Identify which cell holds the provided text, then report its (x, y) central coordinate. 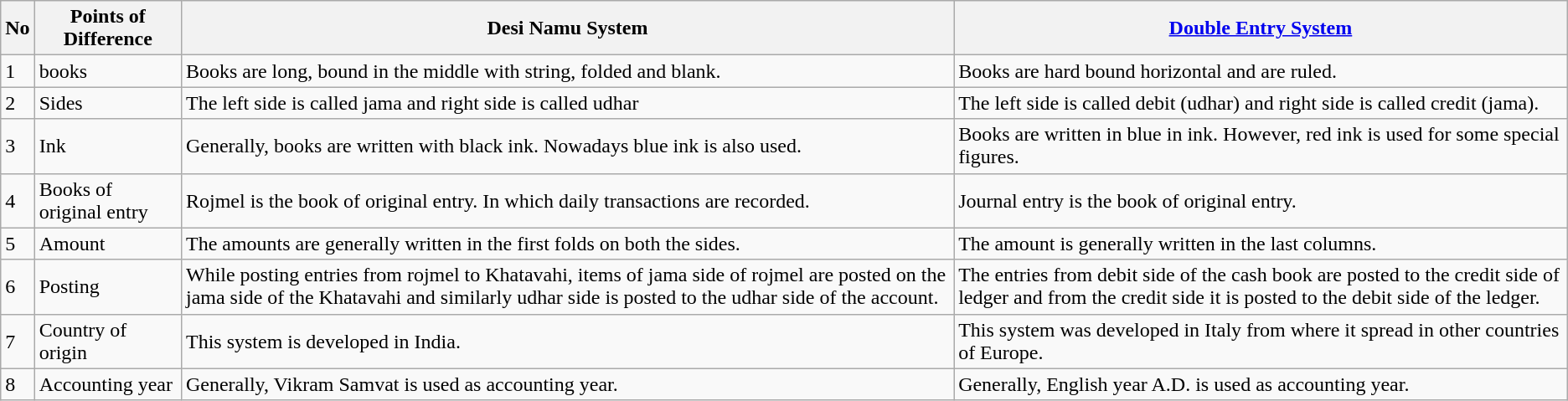
2 (18, 103)
Posting (107, 286)
books (107, 71)
3 (18, 146)
6 (18, 286)
Desi Namu System (567, 28)
This system is developed in India. (567, 342)
Journal entry is the book of original entry. (1261, 201)
Books are written in blue in ink. However, red ink is used for some special figures. (1261, 146)
Country of origin (107, 342)
Generally, English year A.D. is used as accounting year. (1261, 384)
4 (18, 201)
Amount (107, 244)
Ink (107, 146)
Generally, Vikram Samvat is used as accounting year. (567, 384)
1 (18, 71)
Books are hard bound horizontal and are ruled. (1261, 71)
Rojmel is the book of original entry. In which daily transactions are recorded. (567, 201)
8 (18, 384)
The left side is called debit (udhar) and right side is called credit (jama). (1261, 103)
Accounting year (107, 384)
The amounts are generally written in the first folds on both the sides. (567, 244)
Books are long, bound in the middle with string, folded and blank. (567, 71)
The amount is generally written in the last columns. (1261, 244)
Generally, books are written with black ink. Nowadays blue ink is also used. (567, 146)
No (18, 28)
7 (18, 342)
The left side is called jama and right side is called udhar (567, 103)
This system was developed in Italy from where it spread in other countries of Europe. (1261, 342)
Sides (107, 103)
Double Entry System (1261, 28)
Books of original entry (107, 201)
Points of Difference (107, 28)
5 (18, 244)
